Identify which cell holds the provided text, then report its (x, y) central coordinate. 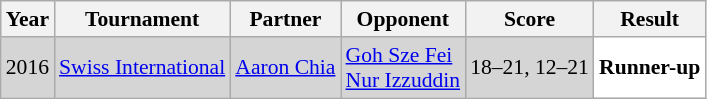
Aaron Chia (285, 68)
Year (28, 19)
Goh Sze Fei Nur Izzuddin (402, 68)
2016 (28, 68)
Opponent (402, 19)
Score (530, 19)
Runner-up (650, 68)
Swiss International (142, 68)
Tournament (142, 19)
Result (650, 19)
18–21, 12–21 (530, 68)
Partner (285, 19)
